Extract the (X, Y) coordinate from the center of the cell holding the provided text.  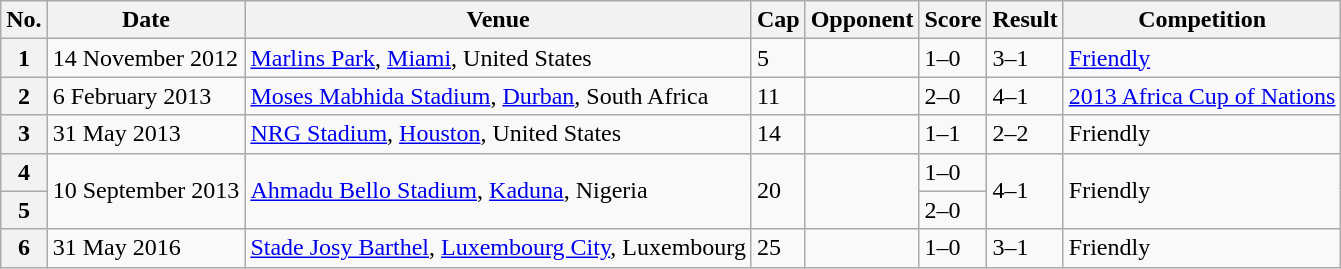
14 November 2012 (146, 58)
Stade Josy Barthel, Luxembourg City, Luxembourg (498, 248)
Competition (1202, 20)
25 (778, 248)
4 (24, 172)
Venue (498, 20)
31 May 2016 (146, 248)
No. (24, 20)
31 May 2013 (146, 134)
6 (24, 248)
6 February 2013 (146, 96)
10 September 2013 (146, 191)
3 (24, 134)
2 (24, 96)
Result (1025, 20)
Cap (778, 20)
NRG Stadium, Houston, United States (498, 134)
14 (778, 134)
Opponent (862, 20)
Moses Mabhida Stadium, Durban, South Africa (498, 96)
2013 Africa Cup of Nations (1202, 96)
Marlins Park, Miami, United States (498, 58)
20 (778, 191)
11 (778, 96)
1–1 (953, 134)
2–2 (1025, 134)
Date (146, 20)
Score (953, 20)
1 (24, 58)
Ahmadu Bello Stadium, Kaduna, Nigeria (498, 191)
